Capture the cell that displays the provided text and extract its (x, y) central coordinate. 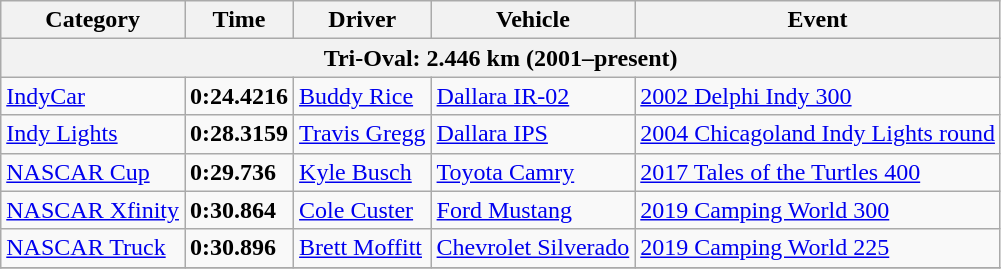
Event (818, 20)
Buddy Rice (363, 96)
Time (238, 20)
Toyota Camry (533, 172)
Ford Mustang (533, 210)
2019 Camping World 225 (818, 248)
2017 Tales of the Turtles 400 (818, 172)
Chevrolet Silverado (533, 248)
Kyle Busch (363, 172)
NASCAR Truck (93, 248)
Category (93, 20)
2002 Delphi Indy 300 (818, 96)
IndyCar (93, 96)
Vehicle (533, 20)
0:30.864 (238, 210)
NASCAR Xfinity (93, 210)
Indy Lights (93, 134)
0:24.4216 (238, 96)
Cole Custer (363, 210)
0:28.3159 (238, 134)
0:29.736 (238, 172)
Brett Moffitt (363, 248)
Dallara IR-02 (533, 96)
2019 Camping World 300 (818, 210)
Driver (363, 20)
Tri-Oval: 2.446 km (2001–present) (501, 58)
NASCAR Cup (93, 172)
0:30.896 (238, 248)
Travis Gregg (363, 134)
2004 Chicagoland Indy Lights round (818, 134)
Dallara IPS (533, 134)
